Capture the cell that displays the provided text and extract its [X, Y] central coordinate. 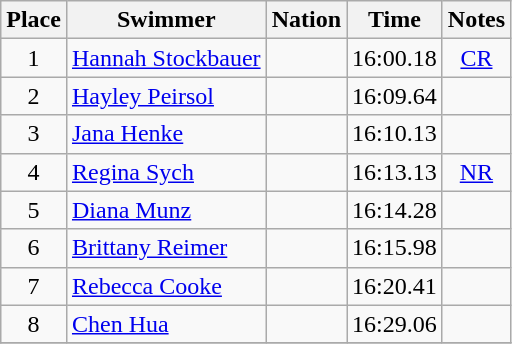
8 [34, 324]
Chen Hua [166, 324]
16:14.28 [395, 210]
Notes [476, 20]
Hayley Peirsol [166, 96]
16:20.41 [395, 286]
5 [34, 210]
3 [34, 134]
NR [476, 172]
Regina Sych [166, 172]
2 [34, 96]
Brittany Reimer [166, 248]
16:15.98 [395, 248]
Time [395, 20]
Swimmer [166, 20]
16:13.13 [395, 172]
7 [34, 286]
6 [34, 248]
16:29.06 [395, 324]
Place [34, 20]
16:09.64 [395, 96]
16:10.13 [395, 134]
Diana Munz [166, 210]
4 [34, 172]
Jana Henke [166, 134]
16:00.18 [395, 58]
1 [34, 58]
Rebecca Cooke [166, 286]
CR [476, 58]
Hannah Stockbauer [166, 58]
Nation [306, 20]
